Capture the cell that displays the provided text and extract its (X, Y) central coordinate. 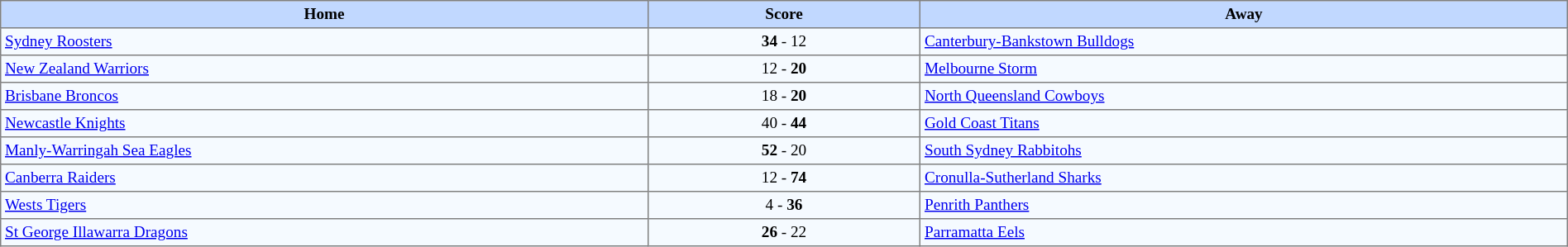
52 - 20 (784, 150)
34 - 12 (784, 41)
Cronulla-Sutherland Sharks (1244, 178)
St George Illawarra Dragons (324, 233)
New Zealand Warriors (324, 69)
Gold Coast Titans (1244, 124)
Canberra Raiders (324, 178)
Sydney Roosters (324, 41)
Newcastle Knights (324, 124)
Home (324, 15)
Penrith Panthers (1244, 205)
Manly-Warringah Sea Eagles (324, 150)
Score (784, 15)
18 - 20 (784, 96)
North Queensland Cowboys (1244, 96)
12 - 74 (784, 178)
Parramatta Eels (1244, 233)
Melbourne Storm (1244, 69)
26 - 22 (784, 233)
Away (1244, 15)
40 - 44 (784, 124)
4 - 36 (784, 205)
Brisbane Broncos (324, 96)
South Sydney Rabbitohs (1244, 150)
Wests Tigers (324, 205)
12 - 20 (784, 69)
Canterbury-Bankstown Bulldogs (1244, 41)
